For the text-containing cell, return its midpoint in (x, y) coordinate format. 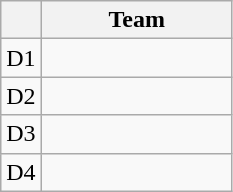
D4 (21, 172)
D2 (21, 96)
D3 (21, 134)
Team (136, 20)
D1 (21, 58)
